Provide the (X, Y) coordinate of the cell's center where the given text is located.  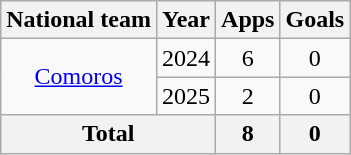
Total (108, 134)
Year (186, 20)
Goals (315, 20)
Apps (248, 20)
National team (79, 20)
2024 (186, 58)
Comoros (79, 77)
8 (248, 134)
2 (248, 96)
6 (248, 58)
2025 (186, 96)
